Scan for the cell matching the given text and deliver its [X, Y] coordinate at center. 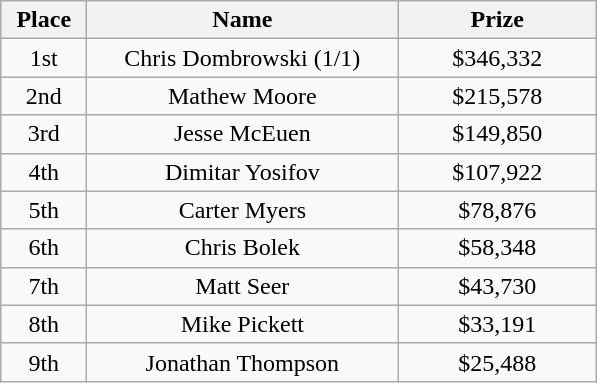
4th [44, 172]
$25,488 [498, 362]
$107,922 [498, 172]
2nd [44, 96]
Mike Pickett [242, 324]
Place [44, 20]
7th [44, 286]
8th [44, 324]
Carter Myers [242, 210]
3rd [44, 134]
6th [44, 248]
1st [44, 58]
$215,578 [498, 96]
Matt Seer [242, 286]
$33,191 [498, 324]
$58,348 [498, 248]
Dimitar Yosifov [242, 172]
Mathew Moore [242, 96]
$78,876 [498, 210]
$43,730 [498, 286]
Prize [498, 20]
$149,850 [498, 134]
Chris Bolek [242, 248]
9th [44, 362]
Chris Dombrowski (1/1) [242, 58]
$346,332 [498, 58]
Jesse McEuen [242, 134]
Jonathan Thompson [242, 362]
Name [242, 20]
5th [44, 210]
